For the text-containing cell, return its midpoint in (X, Y) coordinate format. 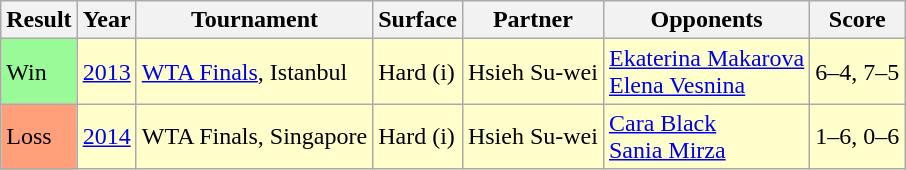
Ekaterina Makarova Elena Vesnina (706, 72)
Partner (532, 20)
Cara Black Sania Mirza (706, 136)
Win (39, 72)
1–6, 0–6 (858, 136)
Result (39, 20)
Year (106, 20)
2013 (106, 72)
WTA Finals, Istanbul (254, 72)
Loss (39, 136)
Score (858, 20)
Opponents (706, 20)
WTA Finals, Singapore (254, 136)
6–4, 7–5 (858, 72)
Tournament (254, 20)
2014 (106, 136)
Surface (418, 20)
